Find where the given text appears and provide that cell's center as (x, y) coordinate. 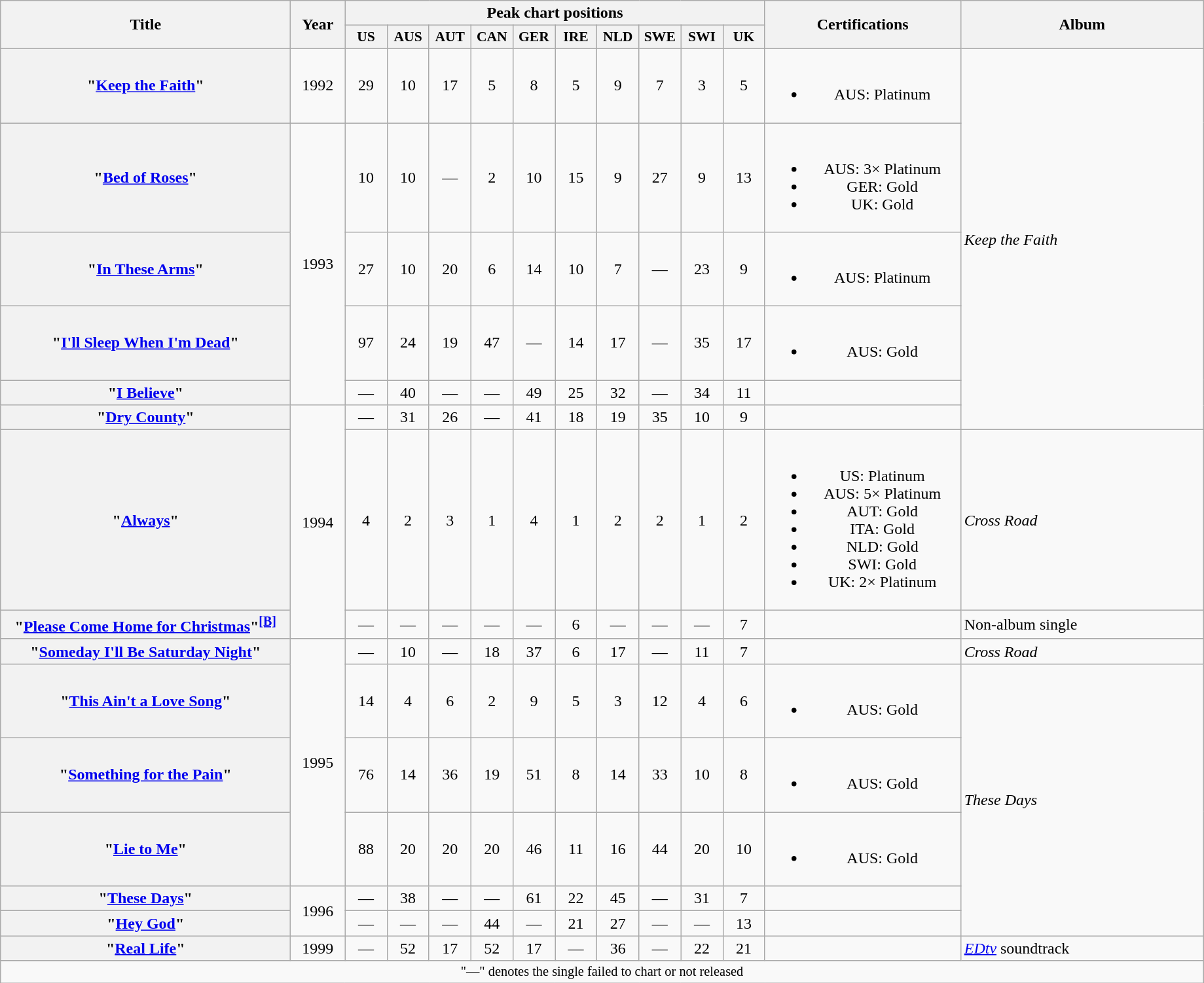
"—" denotes the single failed to chart or not released (602, 972)
1994 (318, 522)
US (366, 37)
Peak chart positions (555, 13)
88 (366, 849)
"Real Life" (145, 948)
"Something for the Pain" (145, 775)
41 (534, 418)
AUS (408, 37)
"Dry County" (145, 418)
"This Ain't a Love Song" (145, 700)
32 (618, 393)
"Someday I'll Be Saturday Night" (145, 651)
"I'll Sleep When I'm Dead" (145, 343)
NLD (618, 37)
AUS: 3× PlatinumGER: GoldUK: Gold (863, 178)
Certifications (863, 25)
EDtv soundtrack (1082, 948)
24 (408, 343)
33 (660, 775)
"Hey God" (145, 923)
40 (408, 393)
25 (576, 393)
Year (318, 25)
47 (492, 343)
GER (534, 37)
1993 (318, 264)
1995 (318, 762)
38 (408, 899)
Keep the Faith (1082, 239)
76 (366, 775)
"Always" (145, 520)
29 (366, 85)
1999 (318, 948)
"Keep the Faith" (145, 85)
"These Days" (145, 899)
97 (366, 343)
"Please Come Home for Christmas"[B] (145, 624)
SWE (660, 37)
37 (534, 651)
61 (534, 899)
23 (702, 270)
US: PlatinumAUS: 5× PlatinumAUT: GoldITA: GoldNLD: GoldSWI: GoldUK: 2× Platinum (863, 520)
"I Believe" (145, 393)
Album (1082, 25)
"Bed of Roses" (145, 178)
1996 (318, 911)
SWI (702, 37)
15 (576, 178)
AUT (450, 37)
16 (618, 849)
46 (534, 849)
UK (744, 37)
49 (534, 393)
Title (145, 25)
34 (702, 393)
12 (660, 700)
Non-album single (1082, 624)
IRE (576, 37)
45 (618, 899)
CAN (492, 37)
"Lie to Me" (145, 849)
26 (450, 418)
These Days (1082, 800)
"In These Arms" (145, 270)
1992 (318, 85)
51 (534, 775)
